Identify which cell holds the provided text, then report its [x, y] central coordinate. 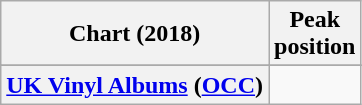
UK Vinyl Albums (OCC) [135, 85]
Chart (2018) [135, 34]
Peakposition [315, 34]
